Pinpoint the cell where the given text exists, returning its [X, Y] midpoint coordinate. 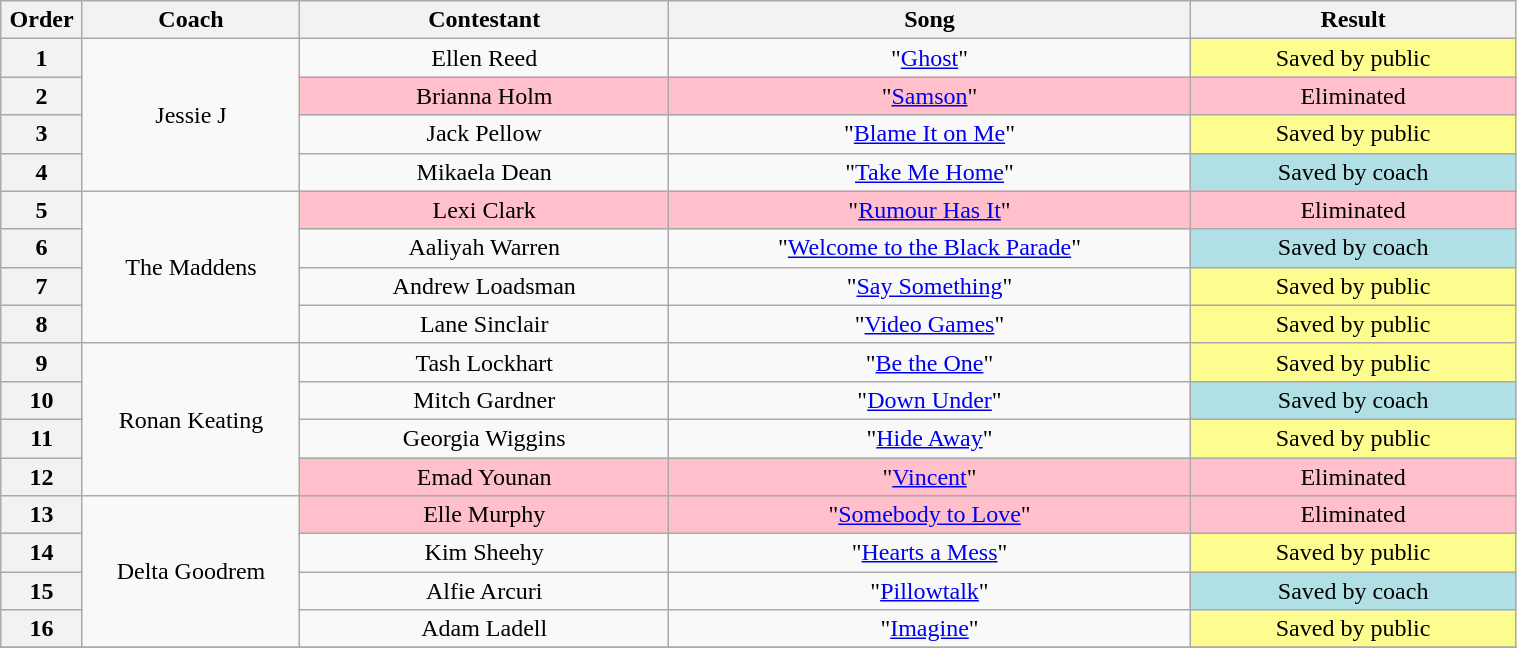
"Blame It on Me" [930, 134]
"Hide Away" [930, 438]
The Maddens [190, 267]
10 [42, 400]
Georgia Wiggins [484, 438]
11 [42, 438]
7 [42, 286]
Result [1353, 20]
16 [42, 629]
"Welcome to the Black Parade" [930, 248]
"Take Me Home" [930, 172]
"Rumour Has It" [930, 210]
"Samson" [930, 96]
15 [42, 591]
Mitch Gardner [484, 400]
"Vincent" [930, 477]
Aaliyah Warren [484, 248]
Jessie J [190, 115]
6 [42, 248]
14 [42, 553]
"Imagine" [930, 629]
Brianna Holm [484, 96]
Delta Goodrem [190, 572]
Kim Sheehy [484, 553]
"Hearts a Mess" [930, 553]
"Down Under" [930, 400]
Mikaela Dean [484, 172]
"Ghost" [930, 58]
Song [930, 20]
Order [42, 20]
Lexi Clark [484, 210]
Elle Murphy [484, 515]
"Video Games" [930, 324]
Andrew Loadsman [484, 286]
Tash Lockhart [484, 362]
Contestant [484, 20]
"Be the One" [930, 362]
Lane Sinclair [484, 324]
13 [42, 515]
8 [42, 324]
9 [42, 362]
2 [42, 96]
Ellen Reed [484, 58]
Adam Ladell [484, 629]
"Somebody to Love" [930, 515]
1 [42, 58]
Emad Younan [484, 477]
5 [42, 210]
Coach [190, 20]
12 [42, 477]
Ronan Keating [190, 419]
Jack Pellow [484, 134]
4 [42, 172]
Alfie Arcuri [484, 591]
3 [42, 134]
"Pillowtalk" [930, 591]
"Say Something" [930, 286]
